Pinpoint the cell where the given text exists, returning its (x, y) midpoint coordinate. 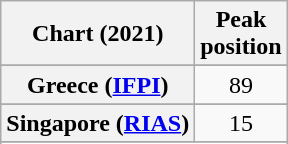
15 (241, 123)
Chart (2021) (98, 34)
Greece (IFPI) (98, 85)
Peakposition (241, 34)
89 (241, 85)
Singapore (RIAS) (98, 123)
